Extract the [X, Y] coordinate from the center of the cell holding the provided text.  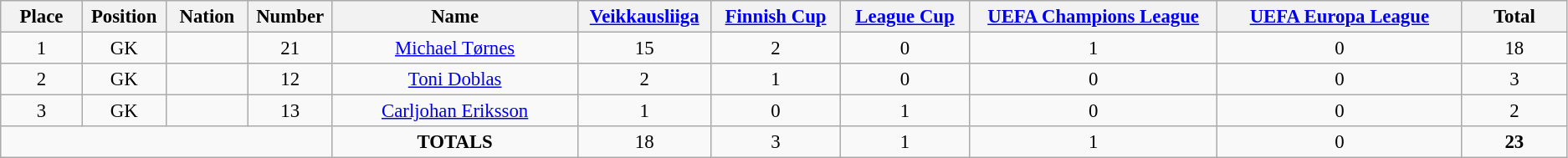
Place [42, 17]
UEFA Europa League [1339, 17]
23 [1514, 142]
Toni Doblas [455, 79]
Name [455, 17]
21 [290, 48]
Finnish Cup [776, 17]
TOTALS [455, 142]
Michael Tørnes [455, 48]
12 [290, 79]
Number [290, 17]
Position [124, 17]
League Cup [904, 17]
UEFA Champions League [1094, 17]
Total [1514, 17]
Carljohan Eriksson [455, 111]
Nation [208, 17]
Veikkausliiga [644, 17]
13 [290, 111]
15 [644, 48]
